Return the (x, y) coordinate for the center point of the cell that contains the specified text.  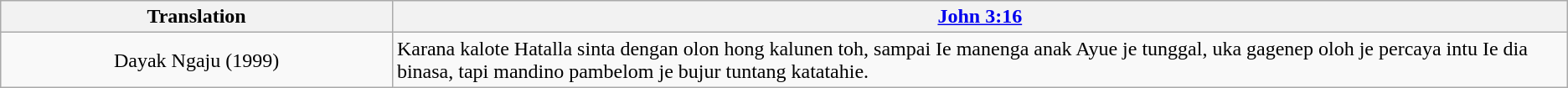
John 3:16 (980, 17)
Dayak Ngaju (1999) (197, 60)
Translation (197, 17)
